Search for the cell housing the specified text and yield its [x, y] center coordinate. 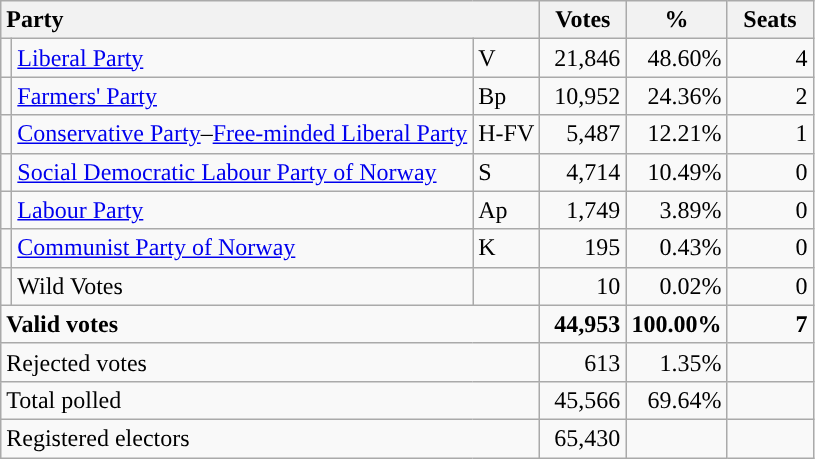
Valid votes [270, 324]
Registered electors [270, 438]
Farmers' Party [242, 96]
V [506, 58]
21,846 [583, 58]
5,487 [583, 134]
S [506, 172]
Conservative Party–Free-minded Liberal Party [242, 134]
100.00% [676, 324]
7 [770, 324]
Rejected votes [270, 362]
Liberal Party [242, 58]
195 [583, 248]
K [506, 248]
Seats [770, 20]
1 [770, 134]
44,953 [583, 324]
12.21% [676, 134]
Social Democratic Labour Party of Norway [242, 172]
48.60% [676, 58]
0.02% [676, 286]
3.89% [676, 210]
10.49% [676, 172]
4 [770, 58]
Votes [583, 20]
Wild Votes [242, 286]
Ap [506, 210]
Bp [506, 96]
Party [270, 20]
Communist Party of Norway [242, 248]
65,430 [583, 438]
H-FV [506, 134]
0.43% [676, 248]
45,566 [583, 400]
4,714 [583, 172]
2 [770, 96]
% [676, 20]
Labour Party [242, 210]
24.36% [676, 96]
613 [583, 362]
10,952 [583, 96]
Total polled [270, 400]
69.64% [676, 400]
1,749 [583, 210]
10 [583, 286]
1.35% [676, 362]
